Capture the cell that displays the provided text and extract its (X, Y) central coordinate. 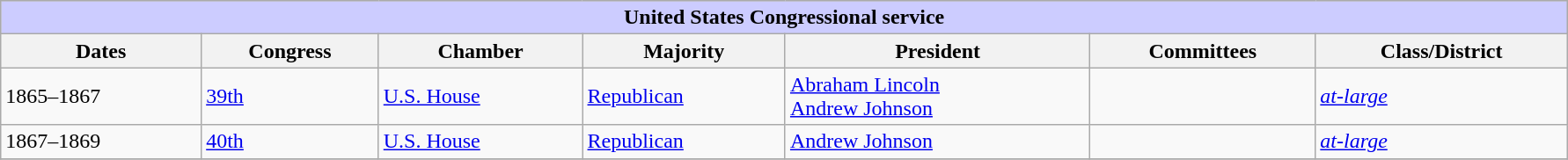
39th (290, 97)
President (937, 51)
Andrew Johnson (937, 142)
Congress (290, 51)
Abraham LincolnAndrew Johnson (937, 97)
1865–1867 (101, 97)
Committees (1203, 51)
Class/District (1441, 51)
United States Congressional service (785, 18)
Chamber (480, 51)
Majority (684, 51)
1867–1869 (101, 142)
Dates (101, 51)
40th (290, 142)
